Output the [x, y] coordinate of the center of the cell containing the given text.  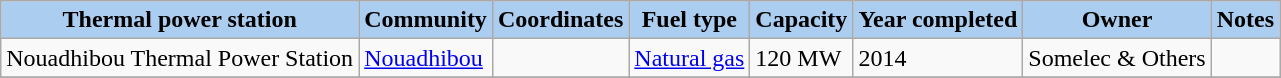
Fuel type [690, 20]
Community [426, 20]
Nouadhibou Thermal Power Station [180, 58]
Notes [1245, 20]
Somelec & Others [1117, 58]
Nouadhibou [426, 58]
Capacity [802, 20]
Coordinates [560, 20]
2014 [938, 58]
Year completed [938, 20]
Thermal power station [180, 20]
120 MW [802, 58]
Owner [1117, 20]
Natural gas [690, 58]
